For the text-containing cell, return its midpoint in [x, y] coordinate format. 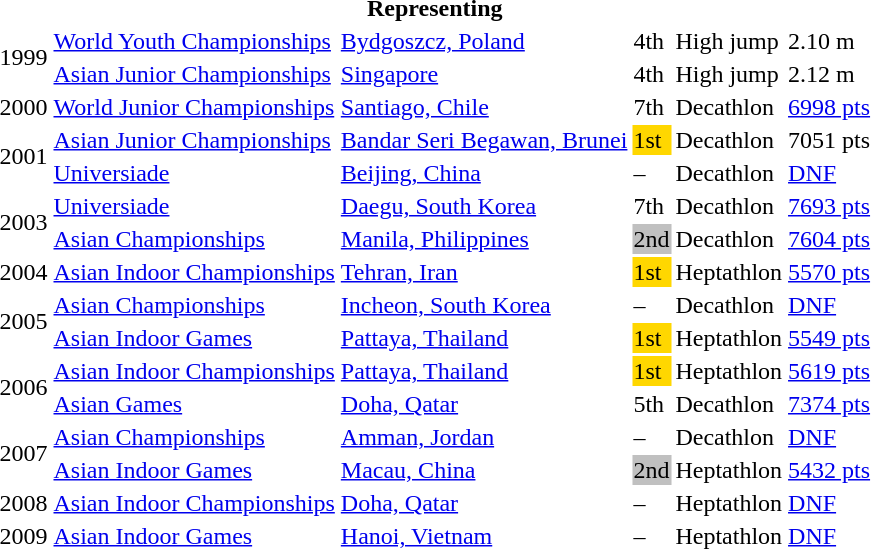
Santiago, Chile [484, 107]
World Youth Championships [194, 41]
5th [652, 404]
Incheon, South Korea [484, 305]
Asian Games [194, 404]
Manila, Philippines [484, 239]
Daegu, South Korea [484, 206]
Bydgoszcz, Poland [484, 41]
Singapore [484, 74]
Tehran, Iran [484, 272]
Amman, Jordan [484, 437]
Macau, China [484, 470]
World Junior Championships [194, 107]
Beijing, China [484, 173]
Bandar Seri Begawan, Brunei [484, 140]
